Search for the cell housing the specified text and yield its (X, Y) center coordinate. 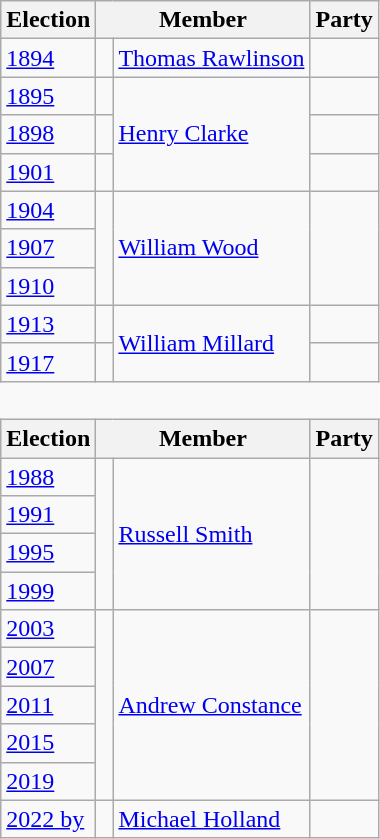
1904 (48, 210)
1901 (48, 172)
2019 (48, 781)
2007 (48, 667)
William Wood (212, 248)
1910 (48, 286)
1895 (48, 96)
1907 (48, 248)
Henry Clarke (212, 134)
1898 (48, 134)
2011 (48, 705)
1991 (48, 515)
Russell Smith (212, 534)
2022 by (48, 819)
1913 (48, 324)
1999 (48, 591)
William Millard (212, 343)
1894 (48, 58)
2015 (48, 743)
1917 (48, 362)
Thomas Rawlinson (212, 58)
1988 (48, 477)
2003 (48, 629)
1995 (48, 553)
Andrew Constance (212, 705)
Michael Holland (212, 819)
